From the cell containing the given text, extract its center point as [x, y] coordinate. 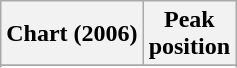
Peakposition [189, 34]
Chart (2006) [72, 34]
